Detect which cell encompasses the target text, then output its (X, Y) center coordinate. 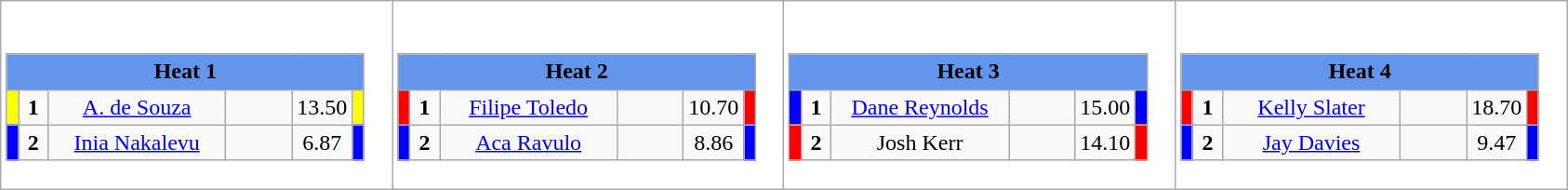
6.87 (322, 142)
Heat 4 (1360, 72)
Josh Kerr (921, 142)
Heat 3 1 Dane Reynolds 15.00 2 Josh Kerr 14.10 (980, 95)
14.10 (1105, 142)
10.70 (714, 107)
Heat 3 (968, 72)
Inia Nakalevu (138, 142)
15.00 (1105, 107)
Dane Reynolds (921, 107)
A. de Souza (138, 107)
18.70 (1497, 107)
8.86 (714, 142)
Heat 2 1 Filipe Toledo 10.70 2 Aca Ravulo 8.86 (588, 95)
13.50 (322, 107)
Heat 4 1 Kelly Slater 18.70 2 Jay Davies 9.47 (1371, 95)
Aca Ravulo (528, 142)
Kelly Slater (1311, 107)
Filipe Toledo (528, 107)
9.47 (1497, 142)
Jay Davies (1311, 142)
Heat 2 (577, 72)
Heat 1 (185, 72)
Heat 1 1 A. de Souza 13.50 2 Inia Nakalevu 6.87 (197, 95)
